Locate the cell with the specified text and output its (x, y) center coordinate. 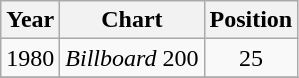
1980 (30, 58)
Chart (132, 20)
Year (30, 20)
25 (251, 58)
Position (251, 20)
Billboard 200 (132, 58)
